Locate the cell with the specified text and output its [X, Y] center coordinate. 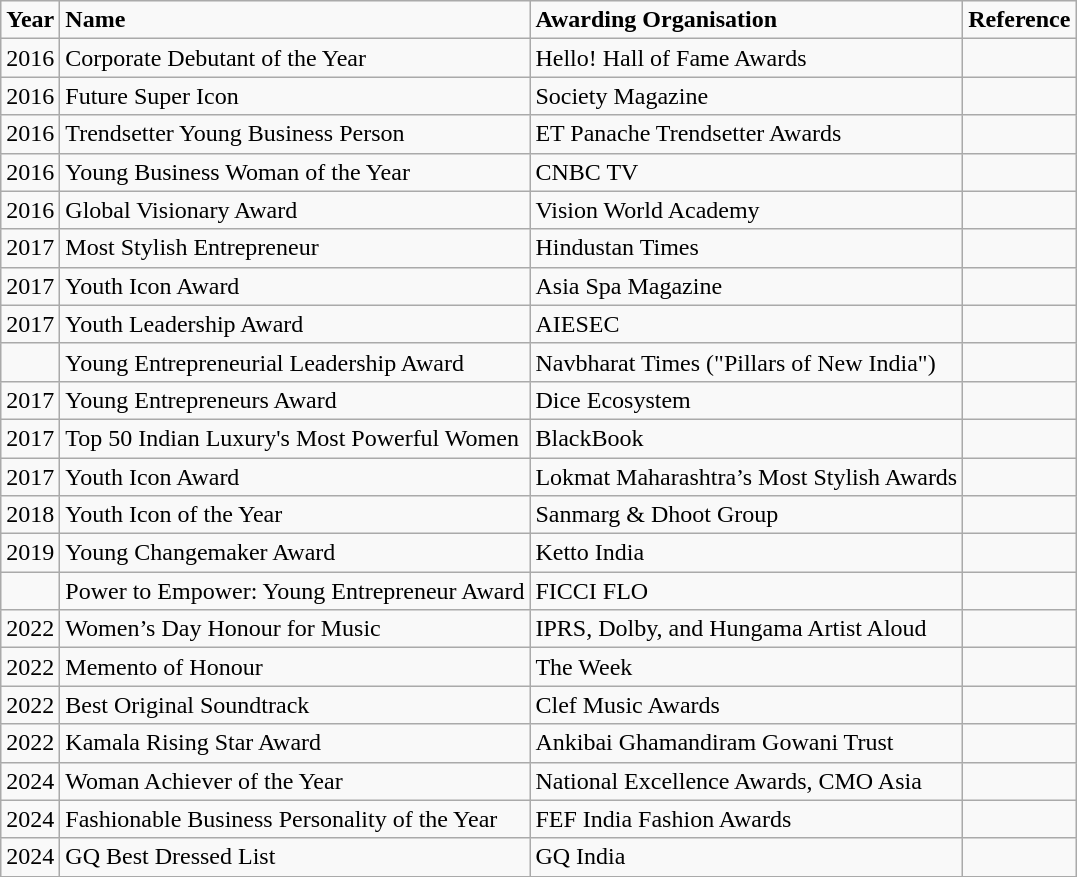
GQ Best Dressed List [295, 857]
Asia Spa Magazine [746, 286]
Year [30, 20]
Lokmat Maharashtra’s Most Stylish Awards [746, 477]
BlackBook [746, 438]
National Excellence Awards, CMO Asia [746, 781]
ET Panache Trendsetter Awards [746, 134]
Hindustan Times [746, 248]
Hello! Hall of Fame Awards [746, 58]
Awarding Organisation [746, 20]
GQ India [746, 857]
Young Changemaker Award [295, 553]
Clef Music Awards [746, 705]
Most Stylish Entrepreneur [295, 248]
Global Visionary Award [295, 210]
Sanmarg & Dhoot Group [746, 515]
Woman Achiever of the Year [295, 781]
Best Original Soundtrack [295, 705]
Young Business Woman of the Year [295, 172]
Trendsetter Young Business Person [295, 134]
Future Super Icon [295, 96]
The Week [746, 667]
Women’s Day Honour for Music [295, 629]
AIESEC [746, 324]
FEF India Fashion Awards [746, 819]
Young Entrepreneurs Award [295, 400]
Youth Icon of the Year [295, 515]
Youth Leadership Award [295, 324]
2018 [30, 515]
Society Magazine [746, 96]
Ketto India [746, 553]
Corporate Debutant of the Year [295, 58]
IPRS, Dolby, and Hungama Artist Aloud [746, 629]
Top 50 Indian Luxury's Most Powerful Women [295, 438]
Name [295, 20]
Power to Empower: Young Entrepreneur Award [295, 591]
Reference [1020, 20]
FICCI FLO [746, 591]
Ankibai Ghamandiram Gowani Trust [746, 743]
Dice Ecosystem [746, 400]
Vision World Academy [746, 210]
Young Entrepreneurial Leadership Award [295, 362]
Navbharat Times ("Pillars of New India") [746, 362]
CNBC TV [746, 172]
Memento of Honour [295, 667]
Kamala Rising Star Award [295, 743]
Fashionable Business Personality of the Year [295, 819]
2019 [30, 553]
